Detect which cell encompasses the target text, then output its (X, Y) center coordinate. 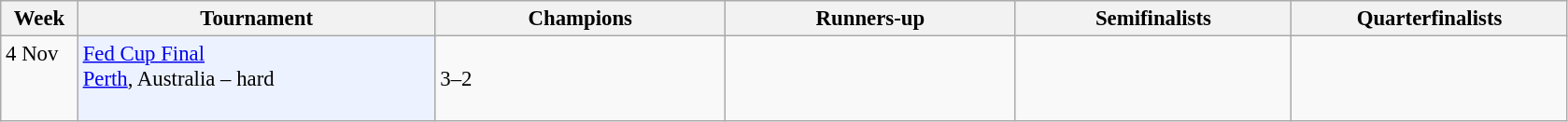
Runners-up (870, 19)
3–2 (581, 79)
Fed Cup FinalPerth, Australia – hard (256, 79)
Week (39, 19)
Quarterfinalists (1430, 19)
4 Nov (39, 79)
Champions (581, 19)
Tournament (256, 19)
Semifinalists (1153, 19)
